Scan for the cell matching the given text and deliver its (x, y) coordinate at center. 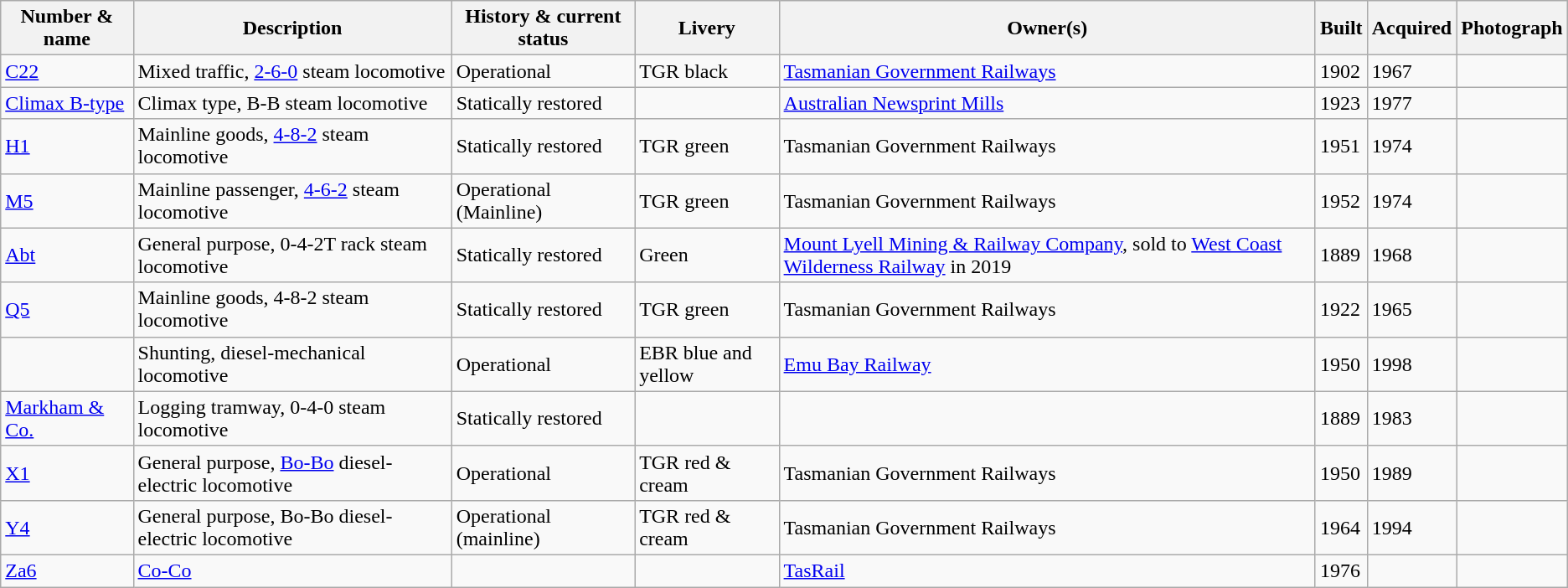
1998 (1412, 364)
Photograph (1512, 28)
Description (292, 28)
1976 (1341, 570)
1964 (1341, 528)
Logging tramway, 0-4-0 steam locomotive (292, 419)
Shunting, diesel-mechanical locomotive (292, 364)
Q5 (67, 310)
Livery (707, 28)
1977 (1412, 103)
C22 (67, 71)
Green (707, 255)
1989 (1412, 472)
M5 (67, 201)
EBR blue and yellow (707, 364)
Climax type, B-B steam locomotive (292, 103)
Mixed traffic, 2-6-0 steam locomotive (292, 71)
Built (1341, 28)
Acquired (1412, 28)
1922 (1341, 310)
Mount Lyell Mining & Railway Company, sold to West Coast Wilderness Railway in 2019 (1047, 255)
Za6 (67, 570)
TasRail (1047, 570)
1923 (1341, 103)
1968 (1412, 255)
TGR black (707, 71)
Operational (mainline) (543, 528)
1965 (1412, 310)
1967 (1412, 71)
Australian Newsprint Mills (1047, 103)
1952 (1341, 201)
1983 (1412, 419)
Owner(s) (1047, 28)
1994 (1412, 528)
Y4 (67, 528)
Number & name (67, 28)
General purpose, 0-4-2T rack steam locomotive (292, 255)
1902 (1341, 71)
Emu Bay Railway (1047, 364)
Climax B-type (67, 103)
1951 (1341, 146)
Mainline passenger, 4-6-2 steam locomotive (292, 201)
H1 (67, 146)
X1 (67, 472)
Abt (67, 255)
Operational (Mainline) (543, 201)
History & current status (543, 28)
Co-Co (292, 570)
Markham & Co. (67, 419)
